Identify which cell holds the provided text, then report its (x, y) central coordinate. 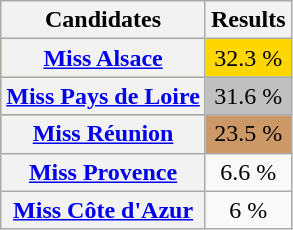
31.6 % (248, 96)
Miss Provence (104, 172)
Miss Pays de Loire (104, 96)
Miss Côte d'Azur (104, 210)
Miss Alsace (104, 58)
Results (248, 20)
32.3 % (248, 58)
Candidates (104, 20)
Miss Réunion (104, 134)
6.6 % (248, 172)
23.5 % (248, 134)
6 % (248, 210)
